Determine the (X, Y) coordinate at the center of the cell enclosing the given text.  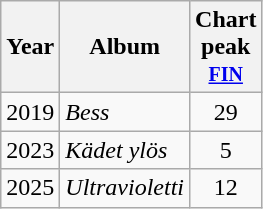
29 (226, 112)
Chart peakFIN (226, 47)
Ultravioletti (125, 188)
2019 (30, 112)
Kädet ylös (125, 150)
Album (125, 47)
Bess (125, 112)
2025 (30, 188)
Year (30, 47)
12 (226, 188)
2023 (30, 150)
5 (226, 150)
